From the cell containing the given text, extract its center point as (X, Y) coordinate. 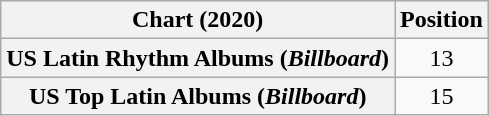
Chart (2020) (198, 20)
15 (442, 96)
US Latin Rhythm Albums (Billboard) (198, 58)
13 (442, 58)
Position (442, 20)
US Top Latin Albums (Billboard) (198, 96)
